Locate the cell with the specified text and output its [x, y] center coordinate. 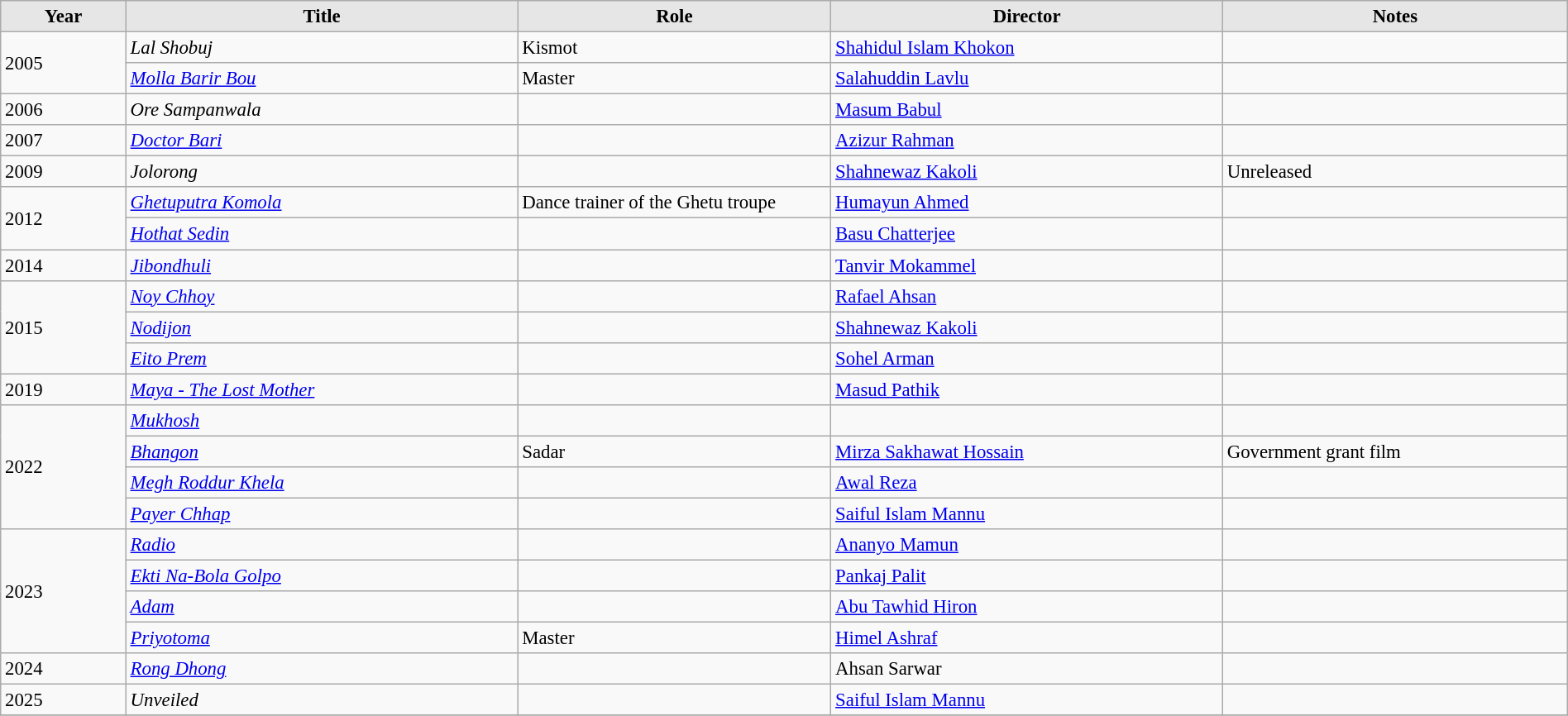
2023 [64, 591]
Molla Barir Bou [322, 79]
Sadar [675, 451]
2025 [64, 700]
Dance trainer of the Ghetu troupe [675, 203]
2014 [64, 265]
Shahidul Islam Khokon [1027, 48]
Nodijon [322, 327]
Kismot [675, 48]
Unveiled [322, 700]
Salahuddin Lavlu [1027, 79]
Hothat Sedin [322, 234]
2005 [64, 63]
2024 [64, 669]
Ore Sampanwala [322, 110]
Jibondhuli [322, 265]
Rong Dhong [322, 669]
Pankaj Palit [1027, 576]
2009 [64, 172]
Azizur Rahman [1027, 141]
Title [322, 17]
Ghetuputra Komola [322, 203]
2006 [64, 110]
Masud Pathik [1027, 389]
Tanvir Mokammel [1027, 265]
Role [675, 17]
Payer Chhap [322, 513]
Unreleased [1394, 172]
Awal Reza [1027, 483]
Director [1027, 17]
Megh Roddur Khela [322, 483]
Priyotoma [322, 638]
Sohel Arman [1027, 358]
2015 [64, 327]
Abu Tawhid Hiron [1027, 607]
Basu Chatterjee [1027, 234]
Jolorong [322, 172]
Lal Shobuj [322, 48]
2012 [64, 218]
2022 [64, 467]
Mirza Sakhawat Hossain [1027, 451]
Eito Prem [322, 358]
Himel Ashraf [1027, 638]
Year [64, 17]
Doctor Bari [322, 141]
Ekti Na-Bola Golpo [322, 576]
Humayun Ahmed [1027, 203]
Maya - The Lost Mother [322, 389]
Bhangon [322, 451]
Ananyo Mamun [1027, 545]
Radio [322, 545]
2007 [64, 141]
Rafael Ahsan [1027, 296]
Ahsan Sarwar [1027, 669]
Masum Babul [1027, 110]
Mukhosh [322, 421]
2019 [64, 389]
Noy Chhoy [322, 296]
Notes [1394, 17]
Adam [322, 607]
Government grant film [1394, 451]
